From the cell containing the given text, extract its center point as [x, y] coordinate. 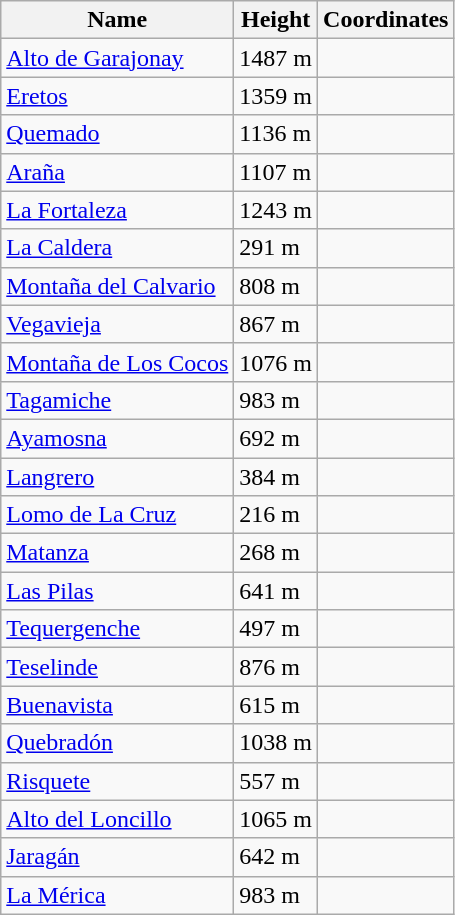
1076 m [276, 362]
Jaragán [118, 857]
Coordinates [386, 20]
Alto de Garajonay [118, 58]
615 m [276, 705]
557 m [276, 781]
1243 m [276, 210]
Langrero [118, 477]
Risquete [118, 781]
Matanza [118, 553]
291 m [276, 248]
La Fortaleza [118, 210]
808 m [276, 286]
1359 m [276, 96]
Araña [118, 172]
Eretos [118, 96]
Montaña del Calvario [118, 286]
641 m [276, 591]
876 m [276, 667]
Las Pilas [118, 591]
Lomo de La Cruz [118, 515]
Quebradón [118, 743]
642 m [276, 857]
La Mérica [118, 895]
Height [276, 20]
Vegavieja [118, 324]
Tequergenche [118, 629]
1136 m [276, 134]
268 m [276, 553]
1107 m [276, 172]
692 m [276, 438]
384 m [276, 477]
La Caldera [118, 248]
Tagamiche [118, 400]
1038 m [276, 743]
Alto del Loncillo [118, 819]
216 m [276, 515]
1487 m [276, 58]
Ayamosna [118, 438]
Quemado [118, 134]
497 m [276, 629]
Buenavista [118, 705]
Name [118, 20]
Teselinde [118, 667]
867 m [276, 324]
1065 m [276, 819]
Montaña de Los Cocos [118, 362]
